Return the (x, y) coordinate for the center point of the cell that contains the specified text.  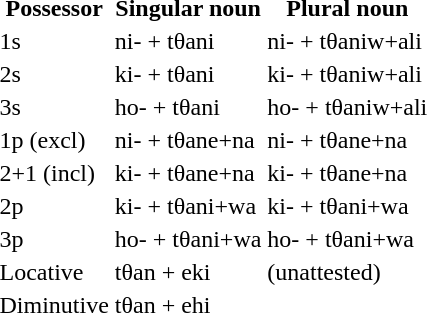
ni- + tθani (188, 41)
ki- + tθani (188, 74)
tθan + eki (188, 272)
ho- + tθani (188, 107)
ni- + tθane+na (188, 140)
ki- + tθane+na (188, 173)
ki- + tθani+wa (188, 206)
ho- + tθani+wa (188, 239)
